Extract the (X, Y) coordinate from the center of the cell holding the provided text.  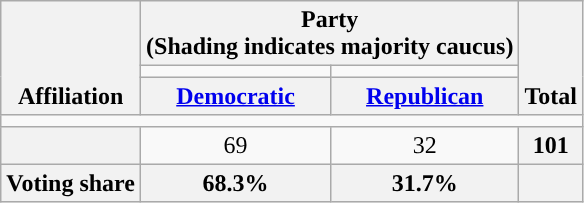
69 (236, 145)
101 (551, 145)
Total (551, 58)
Voting share (71, 183)
Democratic (236, 96)
68.3% (236, 183)
Republican (425, 96)
Party (Shading indicates majority caucus) (330, 34)
31.7% (425, 183)
32 (425, 145)
Affiliation (71, 58)
